Detect which cell encompasses the target text, then output its (x, y) center coordinate. 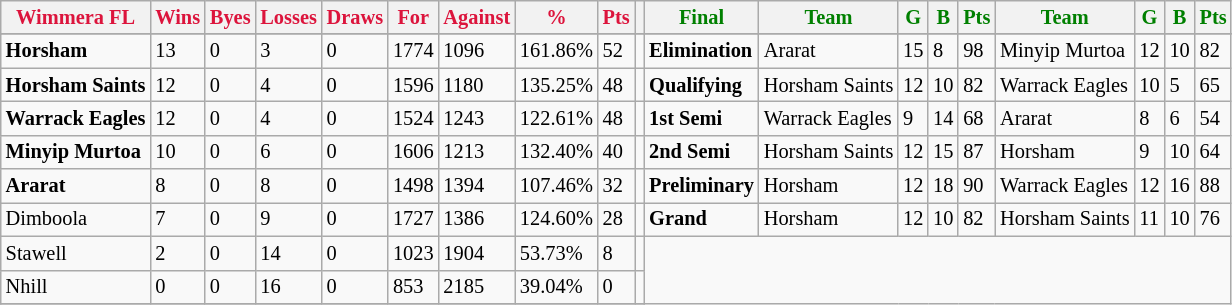
Losses (288, 17)
2185 (476, 287)
5 (1180, 85)
For (413, 17)
1213 (476, 152)
135.25% (556, 85)
52 (616, 51)
Qualifying (702, 85)
7 (178, 219)
32 (616, 186)
Wimmera FL (76, 17)
53.73% (556, 253)
107.46% (556, 186)
1904 (476, 253)
76 (1214, 219)
88 (1214, 186)
1524 (413, 118)
90 (976, 186)
1498 (413, 186)
64 (1214, 152)
1243 (476, 118)
Byes (230, 17)
65 (1214, 85)
98 (976, 51)
Preliminary (702, 186)
1023 (413, 253)
28 (616, 219)
1st Semi (702, 118)
3 (288, 51)
87 (976, 152)
Elimination (702, 51)
853 (413, 287)
39.04% (556, 287)
18 (943, 186)
2nd Semi (702, 152)
1096 (476, 51)
1606 (413, 152)
124.60% (556, 219)
11 (1150, 219)
1394 (476, 186)
1386 (476, 219)
Final (702, 17)
54 (1214, 118)
Grand (702, 219)
68 (976, 118)
Nhill (76, 287)
Against (476, 17)
40 (616, 152)
161.86% (556, 51)
Dimboola (76, 219)
1180 (476, 85)
2 (178, 253)
Draws (355, 17)
122.61% (556, 118)
Stawell (76, 253)
Wins (178, 17)
1774 (413, 51)
132.40% (556, 152)
1596 (413, 85)
% (556, 17)
1727 (413, 219)
13 (178, 51)
